Scan for the cell matching the given text and deliver its [x, y] coordinate at center. 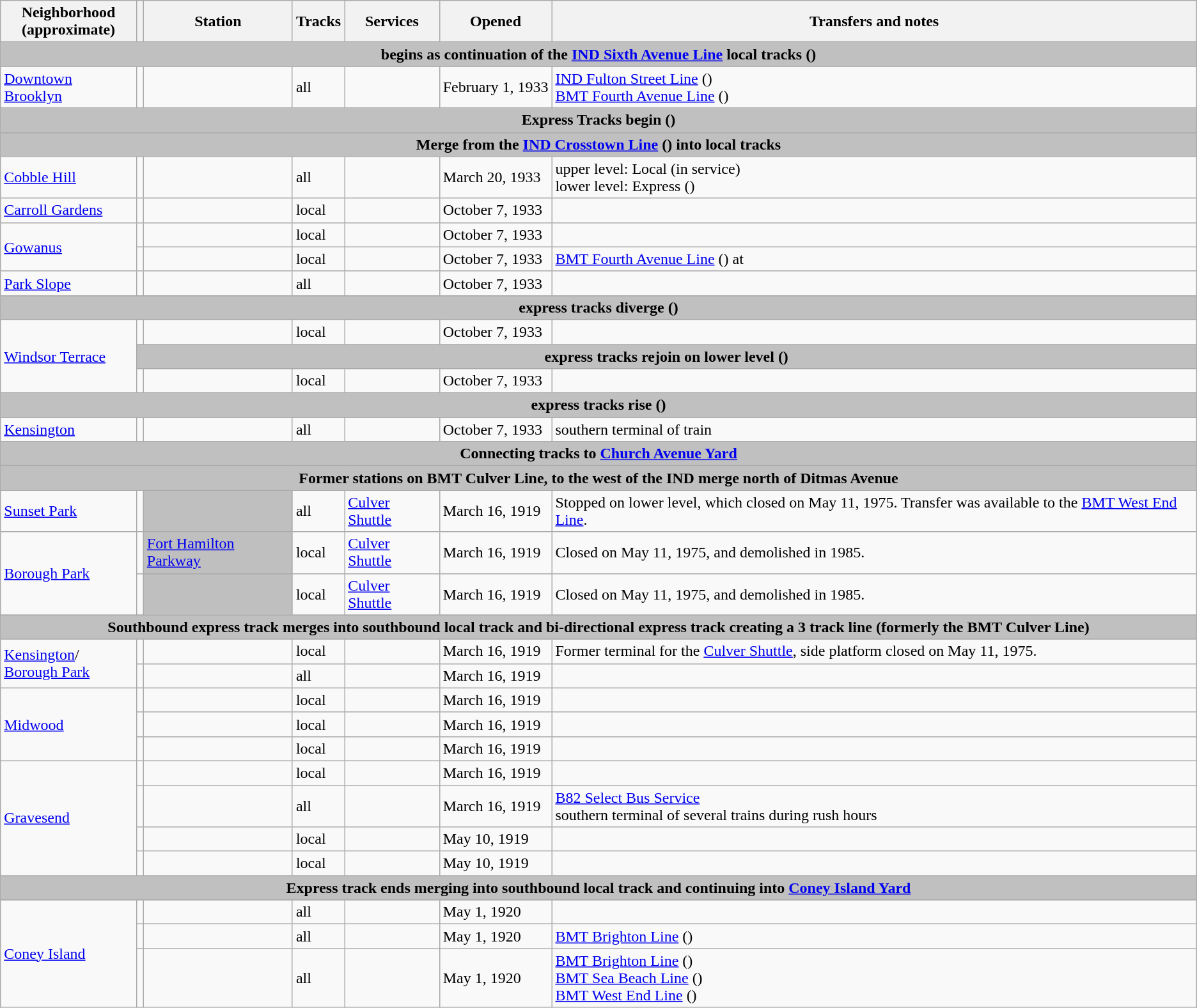
Stopped on lower level, which closed on May 11, 1975. Transfer was available to the BMT West End Line. [874, 511]
Former stations on BMT Culver Line, to the west of the IND merge north of Ditmas Avenue [598, 478]
Transfers and notes [874, 22]
express tracks rise () [598, 405]
B82 Select Bus Servicesouthern terminal of several trains during rush hours [874, 805]
Midwood [68, 724]
Former terminal for the Culver Shuttle, side platform closed on May 11, 1975. [874, 651]
Windsor Terrace [68, 356]
Carroll Gardens [68, 210]
BMT Brighton Line ()BMT Sea Beach Line ()BMT West End Line () [874, 978]
Merge from the IND Crosstown Line () into local tracks [598, 144]
Cobble Hill [68, 178]
Borough Park [68, 573]
BMT Fourth Avenue Line () at [874, 259]
March 20, 1933 [496, 178]
Gowanus [68, 247]
Fort Hamilton Parkway [217, 552]
begins as continuation of the IND Sixth Avenue Line local tracks () [598, 54]
IND Fulton Street Line ()BMT Fourth Avenue Line () [874, 87]
Express track ends merging into southbound local track and continuing into Coney Island Yard [598, 888]
Services [393, 22]
Express Tracks begin () [598, 120]
Connecting tracks to Church Avenue Yard [598, 454]
Downtown Brooklyn [68, 87]
BMT Brighton Line () [874, 936]
express tracks diverge () [598, 307]
Sunset Park [68, 511]
Southbound express track merges into southbound local track and bi-directional express track creating a 3 track line (formerly the BMT Culver Line) [598, 627]
southern terminal of train [874, 430]
Neighborhood(approximate) [68, 22]
Gravesend [68, 818]
Opened [496, 22]
Tracks [318, 22]
Park Slope [68, 283]
Station [217, 22]
Kensington [68, 430]
Coney Island [68, 954]
express tracks rejoin on lower level () [666, 356]
Kensington/Borough Park [68, 663]
February 1, 1933 [496, 87]
upper level: Local (in service)lower level: Express () [874, 178]
